From the cell containing the given text, extract its center point as (X, Y) coordinate. 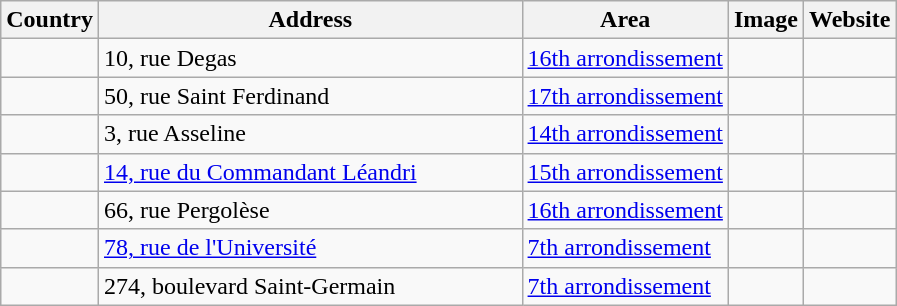
Address (310, 20)
Website (849, 20)
10, rue Degas (310, 58)
Area (625, 20)
Image (766, 20)
274, boulevard Saint-Germain (310, 286)
15th arrondissement (625, 172)
78, rue de l'Université (310, 248)
3, rue Asseline (310, 134)
50, rue Saint Ferdinand (310, 96)
14, rue du Commandant Léandri (310, 172)
17th arrondissement (625, 96)
14th arrondissement (625, 134)
66, rue Pergolèse (310, 210)
Country (50, 20)
